Identify which cell holds the provided text, then report its (x, y) central coordinate. 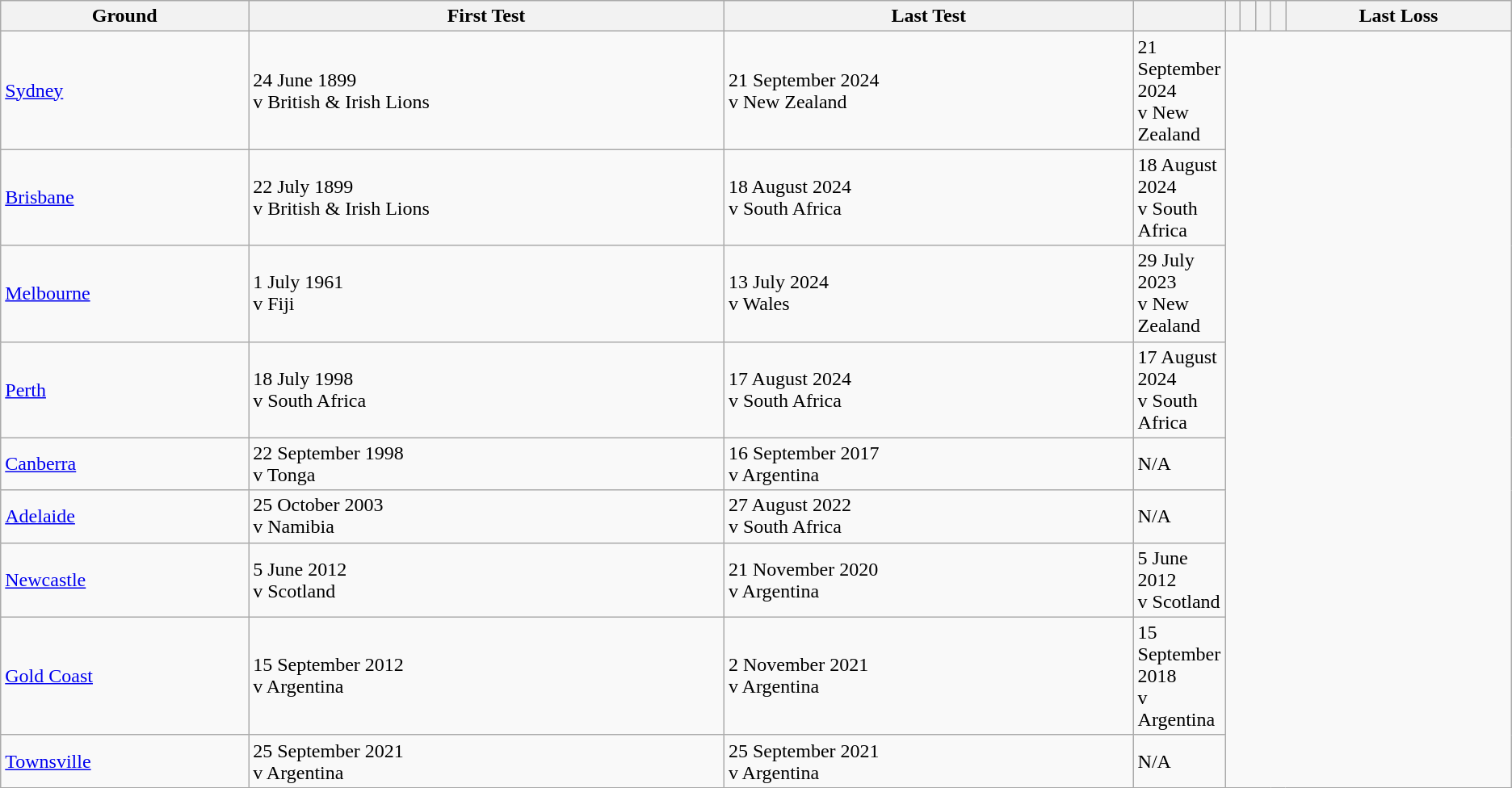
Last Loss (1399, 16)
16 September 2017v Argentina (929, 463)
15 September 2012v Argentina (486, 676)
13 July 2024v Wales (929, 294)
Last Test (929, 16)
Townsville (124, 761)
Gold Coast (124, 676)
25 October 2003v Namibia (486, 517)
29 July 2023v New Zealand (1179, 294)
22 September 1998v Tonga (486, 463)
Ground (124, 16)
15 September 2018v Argentina (1179, 676)
Newcastle (124, 580)
27 August 2022v South Africa (929, 517)
2 November 2021v Argentina (929, 676)
24 June 1899v British & Irish Lions (486, 90)
Brisbane (124, 197)
18 July 1998v South Africa (486, 389)
1 July 1961v Fiji (486, 294)
22 July 1899v British & Irish Lions (486, 197)
Adelaide (124, 517)
Sydney (124, 90)
21 November 2020v Argentina (929, 580)
Perth (124, 389)
Melbourne (124, 294)
First Test (486, 16)
Canberra (124, 463)
